Capture the cell that displays the provided text and extract its (x, y) central coordinate. 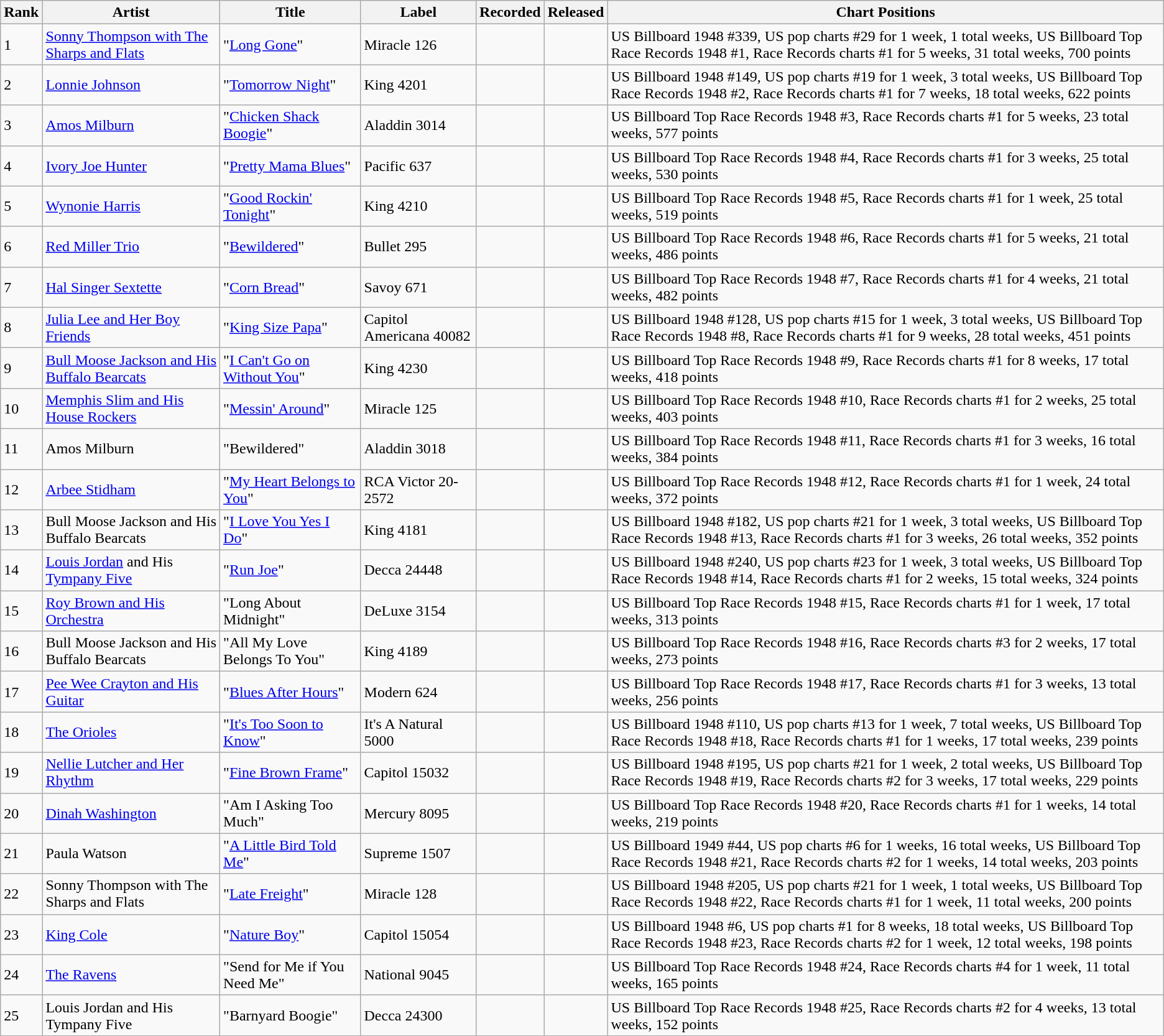
The Orioles (131, 733)
4 (21, 165)
Pacific 637 (418, 165)
US Billboard Top Race Records 1948 #17, Race Records charts #1 for 3 weeks, 13 total weeks, 256 points (885, 691)
9 (21, 368)
Roy Brown and His Orchestra (131, 611)
22 (21, 894)
"Am I Asking Too Much" (290, 813)
13 (21, 530)
10 (21, 408)
"A Little Bird Told Me" (290, 853)
"Fine Brown Frame" (290, 772)
Hal Singer Sextette (131, 287)
"Good Rockin' Tonight" (290, 206)
23 (21, 934)
"It's Too Soon to Know" (290, 733)
19 (21, 772)
US Billboard Top Race Records 1948 #20, Race Records charts #1 for 1 weeks, 14 total weeks, 219 points (885, 813)
8 (21, 327)
"Tomorrow Night" (290, 85)
"Corn Bread" (290, 287)
"Pretty Mama Blues" (290, 165)
"Long About Midnight" (290, 611)
Decca 24300 (418, 1015)
"King Size Papa" (290, 327)
20 (21, 813)
Nellie Lutcher and Her Rhythm (131, 772)
5 (21, 206)
Rank (21, 12)
It's A Natural 5000 (418, 733)
"Messin' Around" (290, 408)
"Blues After Hours" (290, 691)
US Billboard Top Race Records 1948 #5, Race Records charts #1 for 1 week, 25 total weeks, 519 points (885, 206)
Wynonie Harris (131, 206)
Paula Watson (131, 853)
1 (21, 45)
21 (21, 853)
Recorded (510, 12)
RCA Victor 20-2572 (418, 489)
"Barnyard Boogie" (290, 1015)
Decca 24448 (418, 571)
"Long Gone" (290, 45)
King 4189 (418, 652)
DeLuxe 3154 (418, 611)
Dinah Washington (131, 813)
"Run Joe" (290, 571)
King 4230 (418, 368)
Bullet 295 (418, 246)
The Ravens (131, 975)
Supreme 1507 (418, 853)
US Billboard Top Race Records 1948 #24, Race Records charts #4 for 1 week, 11 total weeks, 165 points (885, 975)
Aladdin 3018 (418, 449)
National 9045 (418, 975)
Memphis Slim and His House Rockers (131, 408)
Arbee Stidham (131, 489)
Released (576, 12)
Modern 624 (418, 691)
"Nature Boy" (290, 934)
Capitol 15054 (418, 934)
Chart Positions (885, 12)
"My Heart Belongs to You" (290, 489)
"Send for Me if You Need Me" (290, 975)
"Late Freight" (290, 894)
24 (21, 975)
US Billboard Top Race Records 1948 #3, Race Records charts #1 for 5 weeks, 23 total weeks, 577 points (885, 126)
King Cole (131, 934)
"I Can't Go on Without You" (290, 368)
25 (21, 1015)
Pee Wee Crayton and His Guitar (131, 691)
Aladdin 3014 (418, 126)
King 4181 (418, 530)
Ivory Joe Hunter (131, 165)
2 (21, 85)
Capitol Americana 40082 (418, 327)
12 (21, 489)
Miracle 126 (418, 45)
17 (21, 691)
US Billboard Top Race Records 1948 #6, Race Records charts #1 for 5 weeks, 21 total weeks, 486 points (885, 246)
15 (21, 611)
Julia Lee and Her Boy Friends (131, 327)
US Billboard Top Race Records 1948 #7, Race Records charts #1 for 4 weeks, 21 total weeks, 482 points (885, 287)
US Billboard Top Race Records 1948 #16, Race Records charts #3 for 2 weeks, 17 total weeks, 273 points (885, 652)
14 (21, 571)
US Billboard Top Race Records 1948 #12, Race Records charts #1 for 1 week, 24 total weeks, 372 points (885, 489)
"I Love You Yes I Do" (290, 530)
US Billboard Top Race Records 1948 #4, Race Records charts #1 for 3 weeks, 25 total weeks, 530 points (885, 165)
7 (21, 287)
Miracle 128 (418, 894)
16 (21, 652)
Mercury 8095 (418, 813)
US Billboard Top Race Records 1948 #11, Race Records charts #1 for 3 weeks, 16 total weeks, 384 points (885, 449)
Lonnie Johnson (131, 85)
Label (418, 12)
Artist (131, 12)
18 (21, 733)
US Billboard Top Race Records 1948 #9, Race Records charts #1 for 8 weeks, 17 total weeks, 418 points (885, 368)
6 (21, 246)
"All My Love Belongs To You" (290, 652)
King 4210 (418, 206)
US Billboard Top Race Records 1948 #25, Race Records charts #2 for 4 weeks, 13 total weeks, 152 points (885, 1015)
Title (290, 12)
US Billboard Top Race Records 1948 #10, Race Records charts #1 for 2 weeks, 25 total weeks, 403 points (885, 408)
King 4201 (418, 85)
"Chicken Shack Boogie" (290, 126)
US Billboard Top Race Records 1948 #15, Race Records charts #1 for 1 week, 17 total weeks, 313 points (885, 611)
11 (21, 449)
Miracle 125 (418, 408)
3 (21, 126)
Savoy 671 (418, 287)
Red Miller Trio (131, 246)
Capitol 15032 (418, 772)
